Output the [x, y] coordinate of the center of the cell containing the given text.  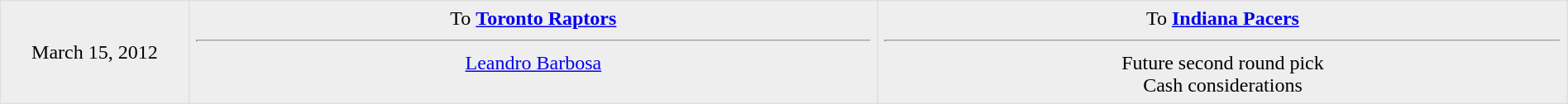
March 15, 2012 [94, 52]
To Indiana PacersFuture second round pickCash considerations [1223, 52]
To Toronto RaptorsLeandro Barbosa [533, 52]
